Search for the cell housing the specified text and yield its [x, y] center coordinate. 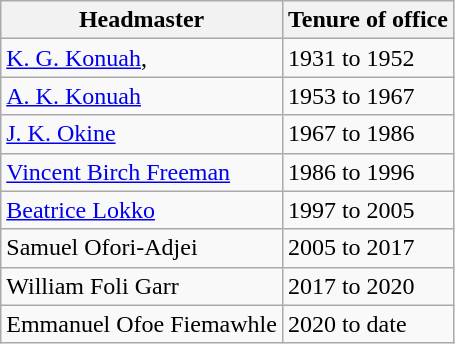
2005 to 2017 [368, 248]
J. K. Okine [142, 134]
William Foli Garr [142, 286]
Emmanuel Ofoe Fiemawhle [142, 324]
A. K. Konuah [142, 96]
Samuel Ofori-Adjei [142, 248]
1931 to 1952 [368, 58]
Beatrice Lokko [142, 210]
Tenure of office [368, 20]
1967 to 1986 [368, 134]
2017 to 2020 [368, 286]
2020 to date [368, 324]
Vincent Birch Freeman [142, 172]
1997 to 2005 [368, 210]
1986 to 1996 [368, 172]
Headmaster [142, 20]
1953 to 1967 [368, 96]
K. G. Konuah, [142, 58]
